Locate the cell with the specified text and output its [X, Y] center coordinate. 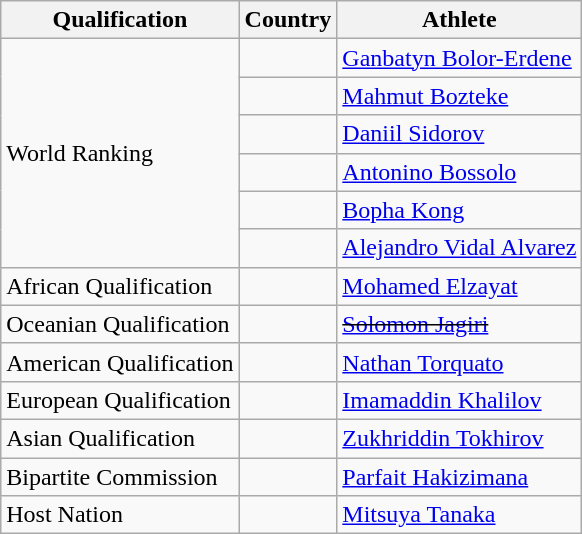
Daniil Sidorov [460, 134]
World Ranking [120, 153]
Parfait Hakizimana [460, 477]
Oceanian Qualification [120, 324]
Asian Qualification [120, 438]
Bopha Kong [460, 210]
Mitsuya Tanaka [460, 515]
Solomon Jagiri [460, 324]
Bipartite Commission [120, 477]
Country [288, 20]
Imamaddin Khalilov [460, 400]
American Qualification [120, 362]
Alejandro Vidal Alvarez [460, 248]
Athlete [460, 20]
Qualification [120, 20]
Host Nation [120, 515]
Zukhriddin Tokhirov [460, 438]
Nathan Torquato [460, 362]
African Qualification [120, 286]
Ganbatyn Bolor-Erdene [460, 58]
Antonino Bossolo [460, 172]
European Qualification [120, 400]
Mahmut Bozteke [460, 96]
Mohamed Elzayat [460, 286]
